Return the (X, Y) coordinate for the center point of the cell that contains the specified text.  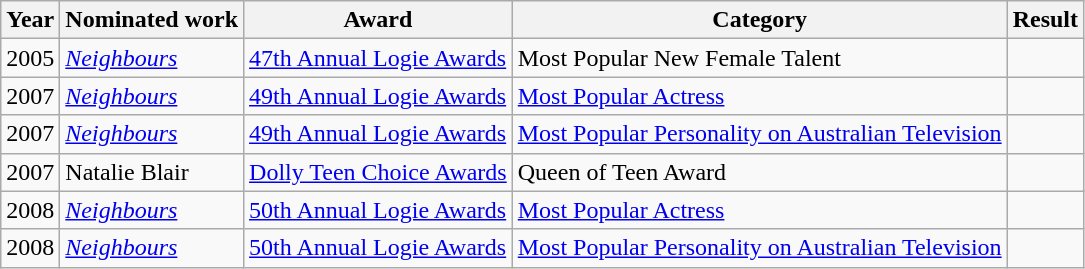
Award (378, 20)
Dolly Teen Choice Awards (378, 172)
Category (760, 20)
Most Popular New Female Talent (760, 58)
Result (1045, 20)
Natalie Blair (152, 172)
47th Annual Logie Awards (378, 58)
Queen of Teen Award (760, 172)
Year (30, 20)
2005 (30, 58)
Nominated work (152, 20)
